Capture the cell that displays the provided text and extract its [X, Y] central coordinate. 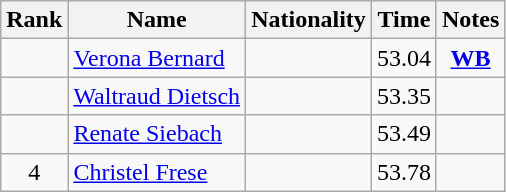
Time [404, 20]
4 [34, 172]
Notes [470, 20]
Christel Frese [157, 172]
Waltraud Dietsch [157, 96]
Name [157, 20]
Renate Siebach [157, 134]
53.78 [404, 172]
WB [470, 58]
Rank [34, 20]
53.49 [404, 134]
Nationality [309, 20]
53.35 [404, 96]
53.04 [404, 58]
Verona Bernard [157, 58]
